Output the [x, y] coordinate of the center of the cell containing the given text.  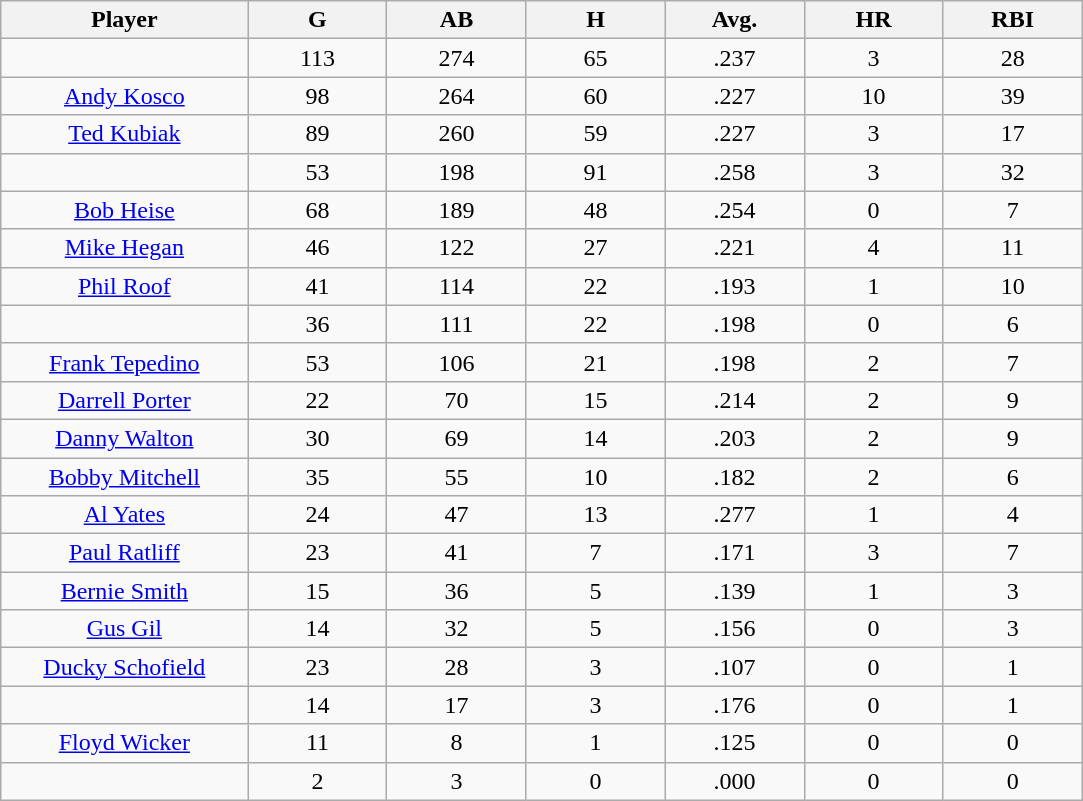
111 [456, 324]
35 [318, 477]
.277 [734, 515]
.171 [734, 553]
Andy Kosco [124, 96]
.237 [734, 58]
24 [318, 515]
122 [456, 248]
.258 [734, 172]
Bobby Mitchell [124, 477]
Avg. [734, 20]
.214 [734, 400]
Darrell Porter [124, 400]
G [318, 20]
98 [318, 96]
21 [596, 362]
69 [456, 438]
Al Yates [124, 515]
Frank Tepedino [124, 362]
55 [456, 477]
39 [1012, 96]
Gus Gil [124, 629]
48 [596, 210]
274 [456, 58]
Bob Heise [124, 210]
47 [456, 515]
198 [456, 172]
H [596, 20]
RBI [1012, 20]
114 [456, 286]
264 [456, 96]
Danny Walton [124, 438]
HR [874, 20]
60 [596, 96]
Ducky Schofield [124, 667]
113 [318, 58]
68 [318, 210]
59 [596, 134]
260 [456, 134]
.182 [734, 477]
89 [318, 134]
Ted Kubiak [124, 134]
.125 [734, 743]
Mike Hegan [124, 248]
Floyd Wicker [124, 743]
.107 [734, 667]
189 [456, 210]
.193 [734, 286]
.203 [734, 438]
.254 [734, 210]
Player [124, 20]
8 [456, 743]
106 [456, 362]
Phil Roof [124, 286]
Paul Ratliff [124, 553]
46 [318, 248]
.221 [734, 248]
.139 [734, 591]
.156 [734, 629]
AB [456, 20]
13 [596, 515]
27 [596, 248]
30 [318, 438]
91 [596, 172]
Bernie Smith [124, 591]
65 [596, 58]
70 [456, 400]
.176 [734, 705]
.000 [734, 781]
